Capture the cell that displays the provided text and extract its [x, y] central coordinate. 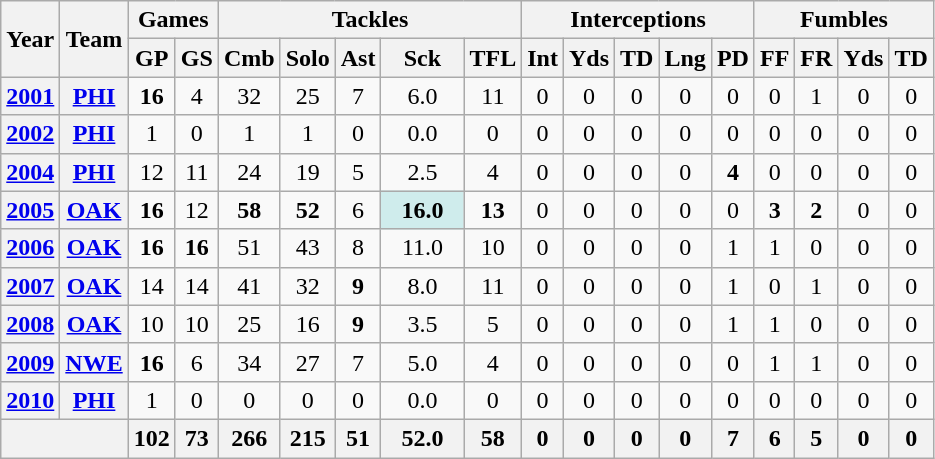
Solo [308, 58]
Cmb [249, 58]
2004 [30, 172]
16.0 [422, 210]
8.0 [422, 286]
102 [152, 438]
3.5 [422, 324]
Lng [685, 58]
24 [249, 172]
FR [816, 58]
Interceptions [638, 20]
TFL [493, 58]
41 [249, 286]
43 [308, 248]
2006 [30, 248]
19 [308, 172]
266 [249, 438]
2009 [30, 362]
2007 [30, 286]
52.0 [422, 438]
52 [308, 210]
6.0 [422, 96]
27 [308, 362]
Tackles [370, 20]
2002 [30, 134]
GP [152, 58]
Team [94, 39]
Year [30, 39]
Fumbles [844, 20]
2 [816, 210]
2005 [30, 210]
GS [196, 58]
34 [249, 362]
2.5 [422, 172]
2010 [30, 400]
73 [196, 438]
2001 [30, 96]
Games [173, 20]
NWE [94, 362]
11.0 [422, 248]
5.0 [422, 362]
215 [308, 438]
FF [774, 58]
Ast [358, 58]
8 [358, 248]
PD [732, 58]
Sck [422, 58]
3 [774, 210]
13 [493, 210]
2008 [30, 324]
Int [543, 58]
